Pinpoint the cell where the given text exists, returning its (x, y) midpoint coordinate. 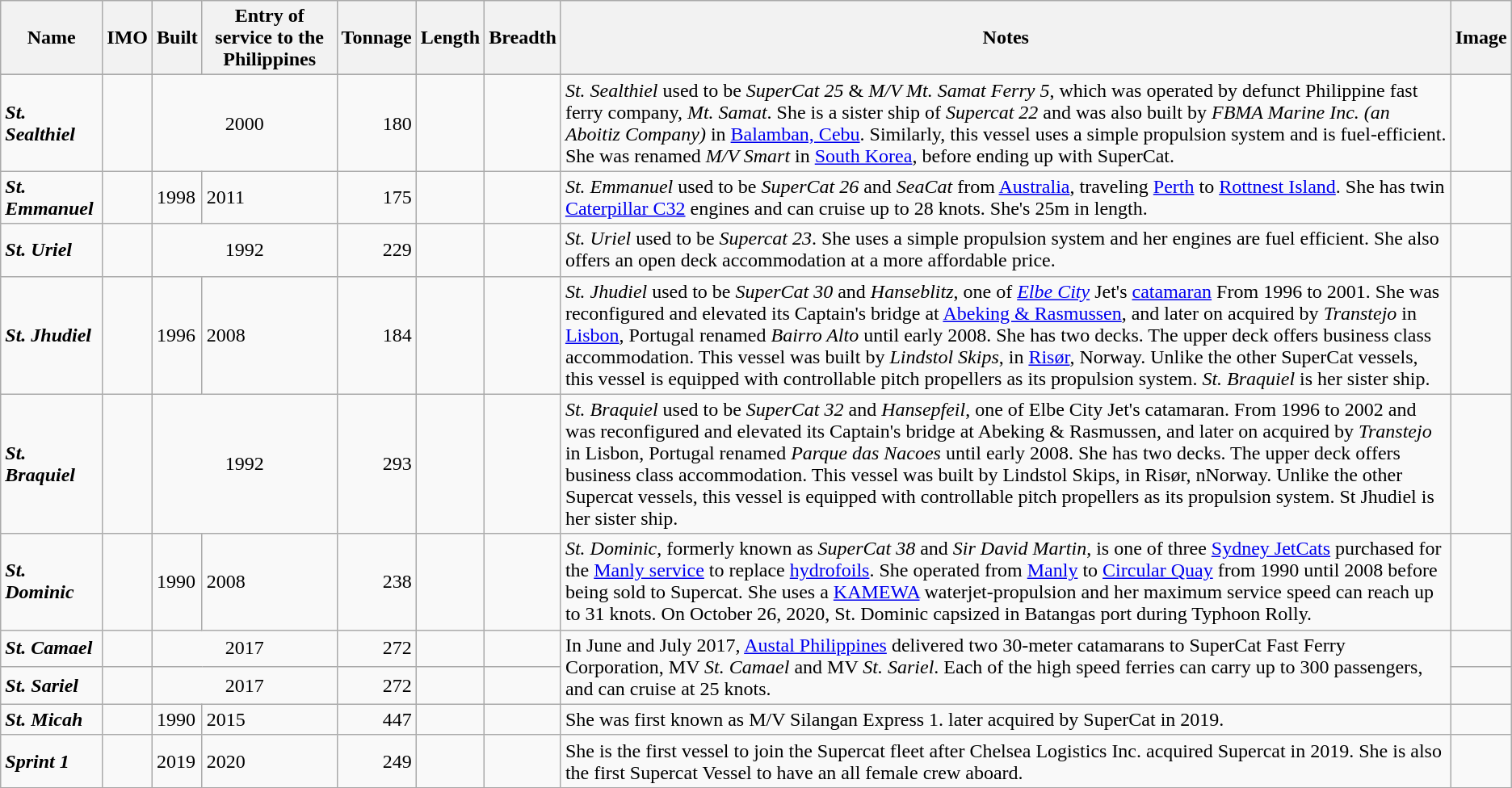
249 (376, 761)
293 (376, 463)
Built (178, 38)
175 (376, 197)
1998 (178, 197)
St. Emmanuel (52, 197)
St. Camael (52, 648)
She was first known as M/V Silangan Express 1. later acquired by SuperCat in 2019. (1006, 719)
Name (52, 38)
St. Micah (52, 719)
St. Sealthiel (52, 123)
Length (450, 38)
238 (376, 581)
St. Jhudiel (52, 335)
Image (1481, 38)
St. Sariel (52, 685)
180 (376, 123)
229 (376, 250)
Tonnage (376, 38)
447 (376, 719)
St. Braquiel (52, 463)
Breadth (523, 38)
St. Dominic (52, 581)
2000 (246, 123)
1996 (178, 335)
184 (376, 335)
St. Uriel (52, 250)
IMO (128, 38)
2020 (270, 761)
2015 (270, 719)
2011 (270, 197)
Notes (1006, 38)
Sprint 1 (52, 761)
Entry of service to the Philippines (270, 38)
2019 (178, 761)
